From the cell containing the given text, extract its center point as (x, y) coordinate. 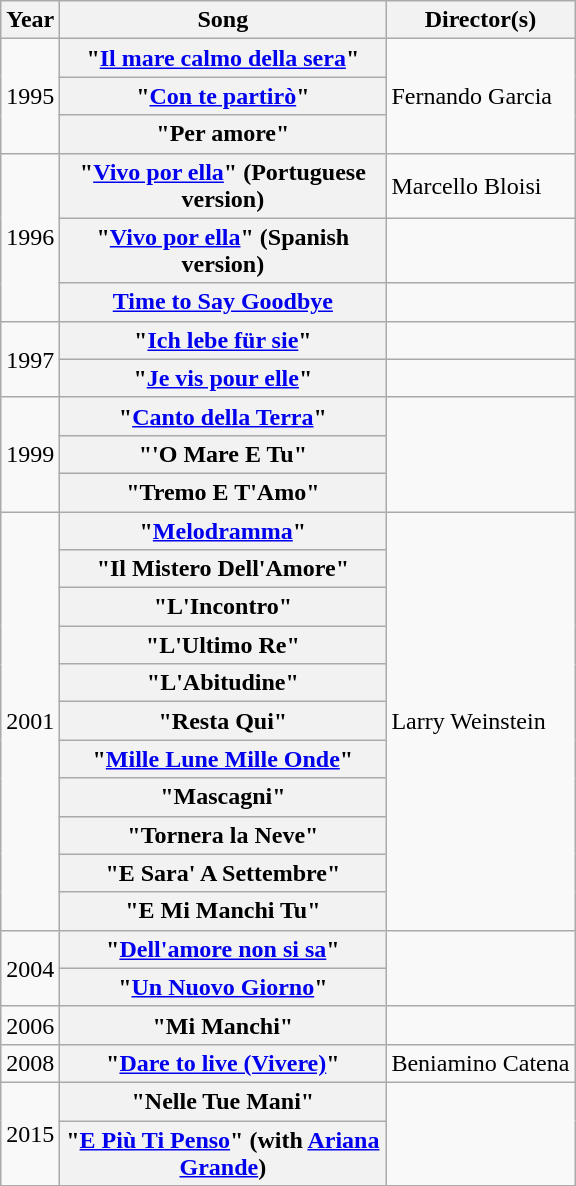
Director(s) (480, 20)
"E Sara' A Settembre" (223, 873)
1999 (30, 454)
"Vivo por ella" (Spanish version) (223, 250)
1995 (30, 96)
Marcello Bloisi (480, 186)
"Mille Lune Mille Onde" (223, 759)
Larry Weinstein (480, 722)
Year (30, 20)
2004 (30, 968)
Beniamino Catena (480, 1063)
2006 (30, 1025)
"Vivo por ella" (Portuguese version) (223, 186)
"Je vis pour elle" (223, 378)
Time to Say Goodbye (223, 302)
1997 (30, 359)
"Il mare calmo della sera" (223, 58)
1996 (30, 237)
"L'Abitudine" (223, 683)
"Melodramma" (223, 531)
"Canto della Terra" (223, 416)
"Con te partirò" (223, 96)
"Ich lebe für sie" (223, 340)
Song (223, 20)
Fernando Garcia (480, 96)
"E Mi Manchi Tu" (223, 911)
"Un Nuovo Giorno" (223, 987)
"Mi Manchi" (223, 1025)
"Per amore" (223, 134)
"Resta Qui" (223, 721)
"'O Mare E Tu" (223, 454)
2001 (30, 722)
"Nelle Tue Mani" (223, 1101)
"Mascagni" (223, 797)
"Dare to live (Vivere)" (223, 1063)
2008 (30, 1063)
"Tremo E T'Amo" (223, 492)
"Tornera la Neve" (223, 835)
2015 (30, 1134)
"L'Incontro" (223, 607)
"L'Ultimo Re" (223, 645)
"Dell'amore non si sa" (223, 949)
"Il Mistero Dell'Amore" (223, 569)
"E Più Ti Penso" (with Ariana Grande) (223, 1152)
